Locate the cell with the specified text and output its [X, Y] center coordinate. 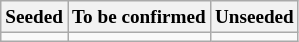
Seeded [34, 17]
Unseeded [254, 17]
To be confirmed [140, 17]
